Scan for the cell matching the given text and deliver its (X, Y) coordinate at center. 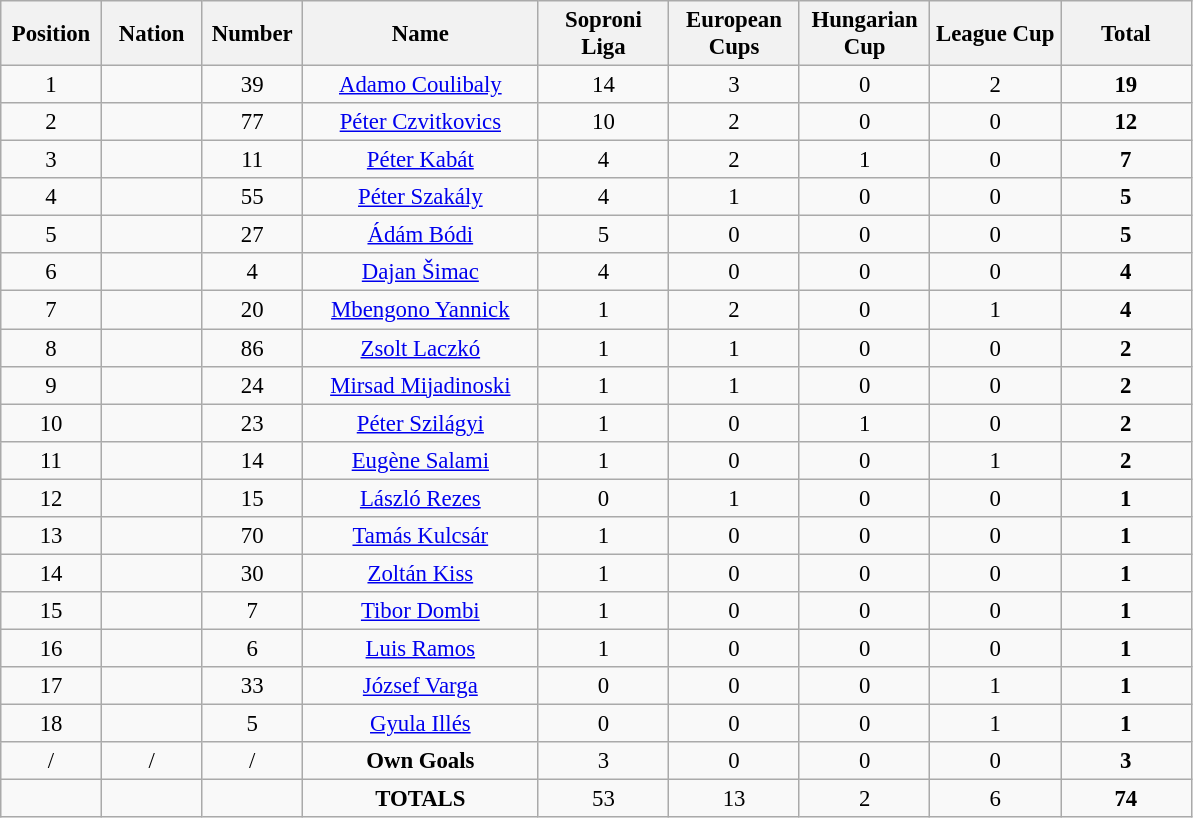
Péter Czvitkovics (421, 122)
Adamo Coulibaly (421, 85)
8 (52, 348)
16 (52, 648)
Luis Ramos (421, 648)
27 (252, 235)
Tamás Kulcsár (421, 536)
74 (1126, 799)
70 (252, 536)
Number (252, 34)
Dajan Šimac (421, 273)
Position (52, 34)
Soproni Liga (604, 34)
József Varga (421, 686)
League Cup (996, 34)
18 (52, 724)
Own Goals (421, 761)
Total (1126, 34)
33 (252, 686)
TOTALS (421, 799)
55 (252, 197)
Péter Szilágyi (421, 423)
Péter Szakály (421, 197)
86 (252, 348)
László Rezes (421, 498)
Nation (152, 34)
23 (252, 423)
Eugène Salami (421, 460)
Name (421, 34)
Zsolt Laczkó (421, 348)
Hungarian Cup (864, 34)
53 (604, 799)
Péter Kabát (421, 160)
Tibor Dombi (421, 611)
Ádám Bódi (421, 235)
Mbengono Yannick (421, 310)
17 (52, 686)
77 (252, 122)
24 (252, 385)
European Cups (734, 34)
20 (252, 310)
9 (52, 385)
39 (252, 85)
Gyula Illés (421, 724)
Zoltán Kiss (421, 573)
30 (252, 573)
19 (1126, 85)
Mirsad Mijadinoski (421, 385)
